Find where the given text appears and provide that cell's center as [x, y] coordinate. 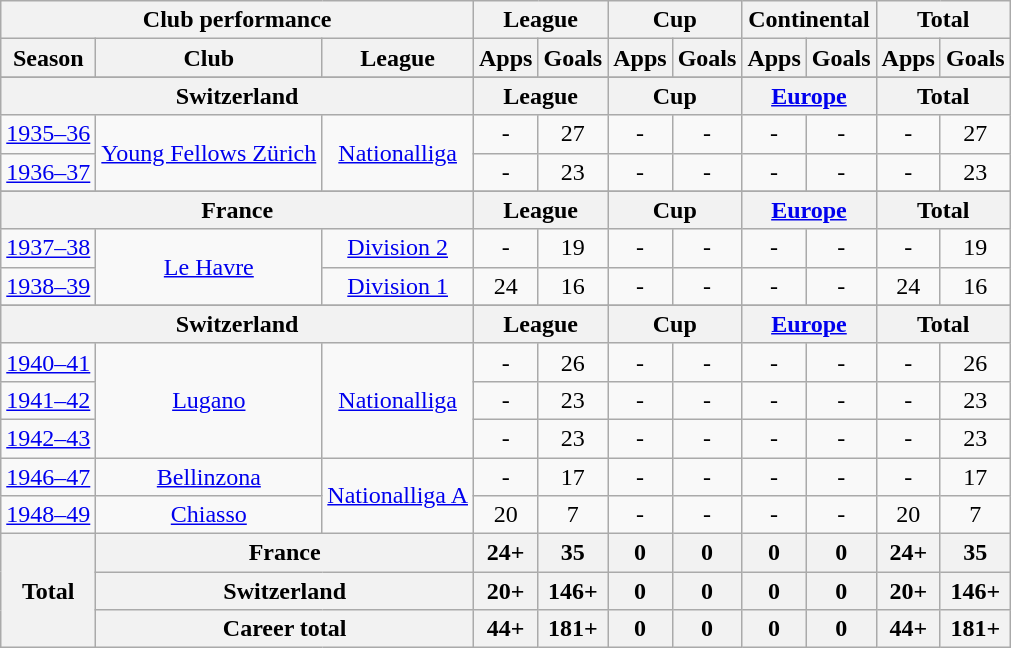
Club [209, 58]
1946–47 [48, 477]
Season [48, 58]
Chiasso [209, 515]
1941–42 [48, 400]
Division 1 [398, 286]
Le Havre [209, 267]
Lugano [209, 400]
Club performance [238, 20]
Young Fellows Zürich [209, 153]
Bellinzona [209, 477]
Continental [809, 20]
1948–49 [48, 515]
Career total [285, 629]
1936–37 [48, 172]
1937–38 [48, 248]
1940–41 [48, 362]
1942–43 [48, 438]
Division 2 [398, 248]
1938–39 [48, 286]
Nationalliga A [398, 496]
1935–36 [48, 134]
